From the cell containing the given text, extract its center point as (x, y) coordinate. 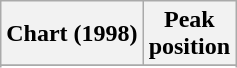
Chart (1998) (72, 34)
Peakposition (189, 34)
